Pinpoint the cell where the given text exists, returning its [X, Y] midpoint coordinate. 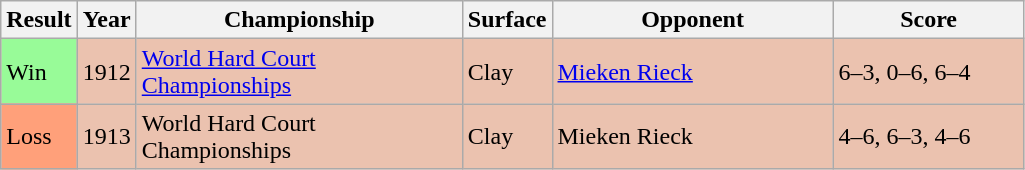
Surface [507, 20]
Result [39, 20]
1912 [106, 72]
Score [928, 20]
Year [106, 20]
4–6, 6–3, 4–6 [928, 136]
6–3, 0–6, 6–4 [928, 72]
1913 [106, 136]
Opponent [692, 20]
Loss [39, 136]
Win [39, 72]
Championship [299, 20]
